Locate the cell with the specified text and output its (x, y) center coordinate. 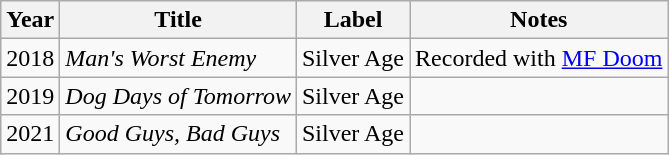
Dog Days of Tomorrow (178, 96)
Year (30, 20)
Good Guys, Bad Guys (178, 134)
2018 (30, 58)
Notes (539, 20)
Man's Worst Enemy (178, 58)
Title (178, 20)
2019 (30, 96)
Label (352, 20)
Recorded with MF Doom (539, 58)
2021 (30, 134)
